From the cell containing the given text, extract its center point as (x, y) coordinate. 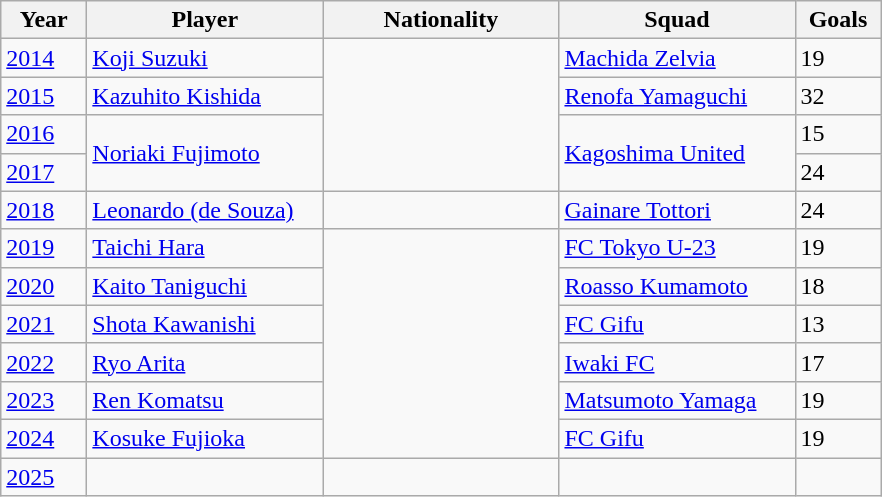
Gainare Tottori (677, 210)
2018 (44, 210)
15 (838, 134)
2021 (44, 324)
17 (838, 362)
2017 (44, 172)
Kaito Taniguchi (205, 286)
Noriaki Fujimoto (205, 153)
Iwaki FC (677, 362)
2023 (44, 400)
Goals (838, 20)
2020 (44, 286)
13 (838, 324)
Kazuhito Kishida (205, 96)
Leonardo (de Souza) (205, 210)
Ren Komatsu (205, 400)
Squad (677, 20)
Nationality (441, 20)
2019 (44, 248)
32 (838, 96)
2022 (44, 362)
Ryo Arita (205, 362)
FC Tokyo U-23 (677, 248)
Machida Zelvia (677, 58)
Matsumoto Yamaga (677, 400)
2025 (44, 477)
2015 (44, 96)
Renofa Yamaguchi (677, 96)
2014 (44, 58)
Shota Kawanishi (205, 324)
Year (44, 20)
Roasso Kumamoto (677, 286)
Taichi Hara (205, 248)
2024 (44, 438)
Koji Suzuki (205, 58)
2016 (44, 134)
Kagoshima United (677, 153)
18 (838, 286)
Kosuke Fujioka (205, 438)
Player (205, 20)
